Output the (X, Y) coordinate of the center of the cell containing the given text.  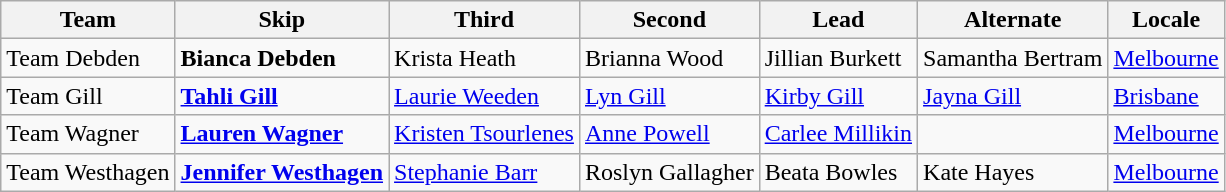
Skip (282, 20)
Samantha Bertram (1013, 58)
Anne Powell (669, 134)
Third (484, 20)
Jennifer Westhagen (282, 172)
Team (88, 20)
Kristen Tsourlenes (484, 134)
Laurie Weeden (484, 96)
Second (669, 20)
Team Gill (88, 96)
Lauren Wagner (282, 134)
Brisbane (1166, 96)
Kate Hayes (1013, 172)
Alternate (1013, 20)
Brianna Wood (669, 58)
Jayna Gill (1013, 96)
Team Wagner (88, 134)
Lyn Gill (669, 96)
Bianca Debden (282, 58)
Beata Bowles (838, 172)
Locale (1166, 20)
Lead (838, 20)
Team Debden (88, 58)
Kirby Gill (838, 96)
Carlee Millikin (838, 134)
Roslyn Gallagher (669, 172)
Krista Heath (484, 58)
Jillian Burkett (838, 58)
Tahli Gill (282, 96)
Team Westhagen (88, 172)
Stephanie Barr (484, 172)
